Identify which cell holds the provided text, then report its (X, Y) central coordinate. 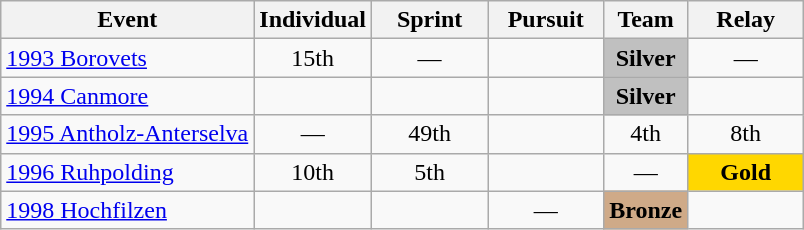
1993 Borovets (128, 58)
Bronze (646, 210)
Sprint (430, 20)
5th (430, 172)
4th (646, 134)
Pursuit (546, 20)
Event (128, 20)
10th (313, 172)
15th (313, 58)
8th (746, 134)
Gold (746, 172)
Relay (746, 20)
49th (430, 134)
1998 Hochfilzen (128, 210)
Individual (313, 20)
1996 Ruhpolding (128, 172)
1995 Antholz-Anterselva (128, 134)
Team (646, 20)
1994 Canmore (128, 96)
